Return the (x, y) coordinate for the center point of the cell that contains the specified text.  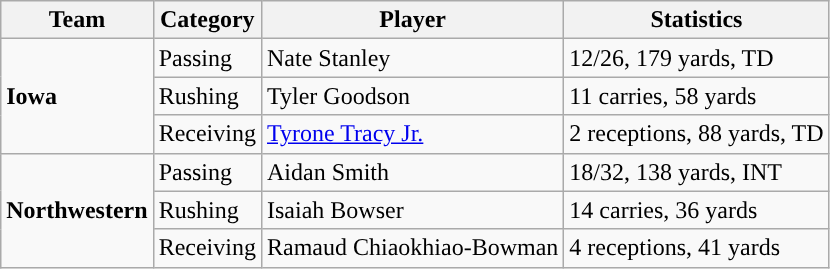
14 carries, 36 yards (696, 210)
Player (412, 20)
Tyler Goodson (412, 96)
Tyrone Tracy Jr. (412, 134)
Isaiah Bowser (412, 210)
Aidan Smith (412, 172)
2 receptions, 88 yards, TD (696, 134)
12/26, 179 yards, TD (696, 58)
Category (207, 20)
Team (77, 20)
4 receptions, 41 yards (696, 248)
18/32, 138 yards, INT (696, 172)
Statistics (696, 20)
Northwestern (77, 210)
Iowa (77, 96)
Ramaud Chiaokhiao-Bowman (412, 248)
Nate Stanley (412, 58)
11 carries, 58 yards (696, 96)
